Locate the cell with the specified text and output its (X, Y) center coordinate. 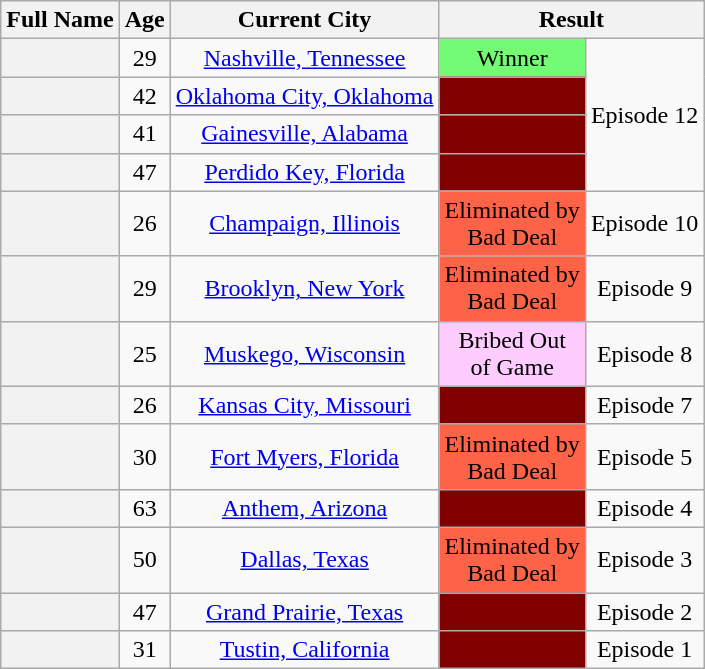
Full Name (60, 20)
Perdido Key, Florida (304, 172)
Result (572, 20)
30 (144, 456)
Brooklyn, New York (304, 288)
50 (144, 560)
Anthem, Arizona (304, 508)
Episode 1 (644, 650)
Muskego, Wisconsin (304, 354)
Episode 2 (644, 611)
Dallas, Texas (304, 560)
42 (144, 96)
Grand Prairie, Texas (304, 611)
Bribed Outof Game (512, 354)
Gainesville, Alabama (304, 134)
25 (144, 354)
41 (144, 134)
63 (144, 508)
Episode 4 (644, 508)
Episode 3 (644, 560)
Current City (304, 20)
Fort Myers, Florida (304, 456)
Oklahoma City, Oklahoma (304, 96)
Nashville, Tennessee (304, 58)
Age (144, 20)
Episode 12 (644, 115)
Episode 5 (644, 456)
Episode 10 (644, 224)
31 (144, 650)
Episode 9 (644, 288)
Champaign, Illinois (304, 224)
Winner (512, 58)
Episode 7 (644, 405)
Tustin, California (304, 650)
Episode 8 (644, 354)
Kansas City, Missouri (304, 405)
